Return [X, Y] of the center of cell containing provided text 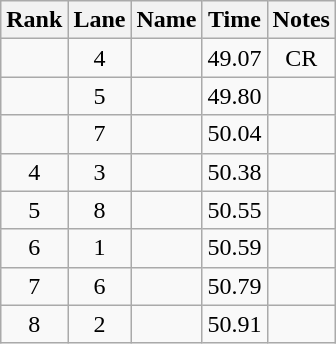
50.55 [234, 210]
50.38 [234, 172]
1 [100, 248]
Rank [34, 20]
CR [301, 58]
50.91 [234, 324]
Lane [100, 20]
50.59 [234, 248]
3 [100, 172]
2 [100, 324]
49.07 [234, 58]
50.79 [234, 286]
Name [166, 20]
50.04 [234, 134]
49.80 [234, 96]
Notes [301, 20]
Time [234, 20]
